Extract the (X, Y) coordinate from the center of the cell holding the provided text.  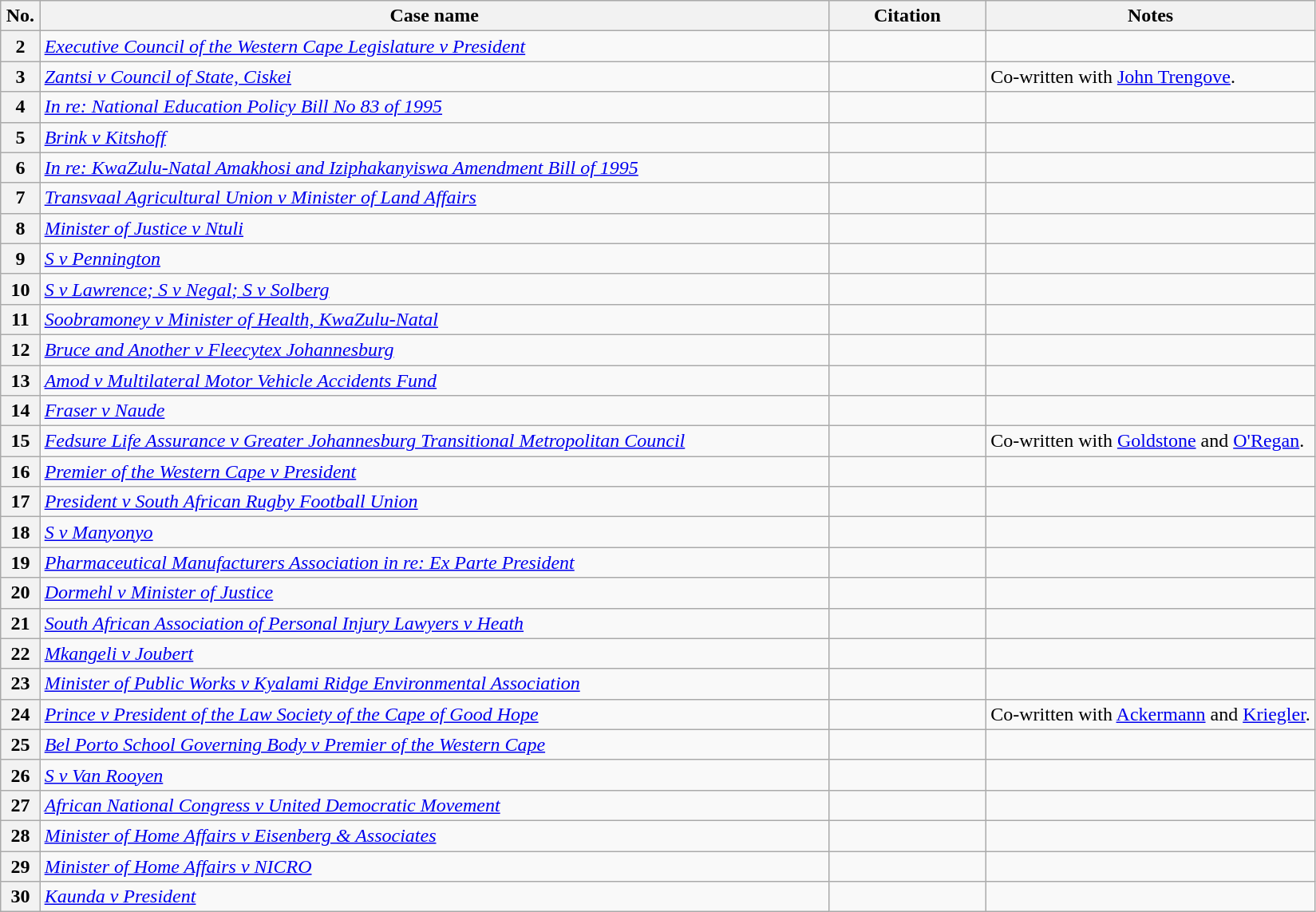
Bel Porto School Governing Body v Premier of the Western Cape (434, 744)
Pharmaceutical Manufacturers Association in re: Ex Parte President (434, 563)
3 (21, 77)
27 (21, 805)
Prince v President of the Law Society of the Cape of Good Hope (434, 714)
13 (21, 381)
Kaunda v President (434, 897)
Fraser v Naude (434, 411)
25 (21, 744)
South African Association of Personal Injury Lawyers v Heath (434, 623)
Minister of Justice v Ntuli (434, 228)
29 (21, 866)
Transvaal Agricultural Union v Minister of Land Affairs (434, 198)
S v Pennington (434, 259)
18 (21, 532)
Bruce and Another v Fleecytex Johannesburg (434, 349)
19 (21, 563)
6 (21, 168)
21 (21, 623)
20 (21, 593)
Dormehl v Minister of Justice (434, 593)
Minister of Public Works v Kyalami Ridge Environmental Association (434, 684)
23 (21, 684)
Case name (434, 16)
Brink v Kitshoff (434, 137)
Zantsi v Council of State, Ciskei (434, 77)
22 (21, 653)
Citation (907, 16)
In re: National Education Policy Bill No 83 of 1995 (434, 107)
Co-written with John Trengove. (1151, 77)
S v Manyonyo (434, 532)
In re: KwaZulu-Natal Amakhosi and Iziphakanyiswa Amendment Bill of 1995 (434, 168)
Minister of Home Affairs v NICRO (434, 866)
8 (21, 228)
Amod v Multilateral Motor Vehicle Accidents Fund (434, 381)
10 (21, 289)
Premier of the Western Cape v President (434, 472)
12 (21, 349)
14 (21, 411)
African National Congress v United Democratic Movement (434, 805)
Co-written with Ackermann and Kriegler. (1151, 714)
President v South African Rugby Football Union (434, 502)
Minister of Home Affairs v Eisenberg & Associates (434, 835)
30 (21, 897)
2 (21, 46)
Fedsure Life Assurance v Greater Johannesburg Transitional Metropolitan Council (434, 441)
Soobramoney v Minister of Health, KwaZulu-Natal (434, 319)
4 (21, 107)
Executive Council of the Western Cape Legislature v President (434, 46)
26 (21, 775)
Mkangeli v Joubert (434, 653)
24 (21, 714)
16 (21, 472)
17 (21, 502)
S v Van Rooyen (434, 775)
9 (21, 259)
5 (21, 137)
7 (21, 198)
S v Lawrence; S v Negal; S v Solberg (434, 289)
11 (21, 319)
Co-written with Goldstone and O'Regan. (1151, 441)
28 (21, 835)
No. (21, 16)
Notes (1151, 16)
15 (21, 441)
